Extract the (X, Y) coordinate from the center of the cell holding the provided text.  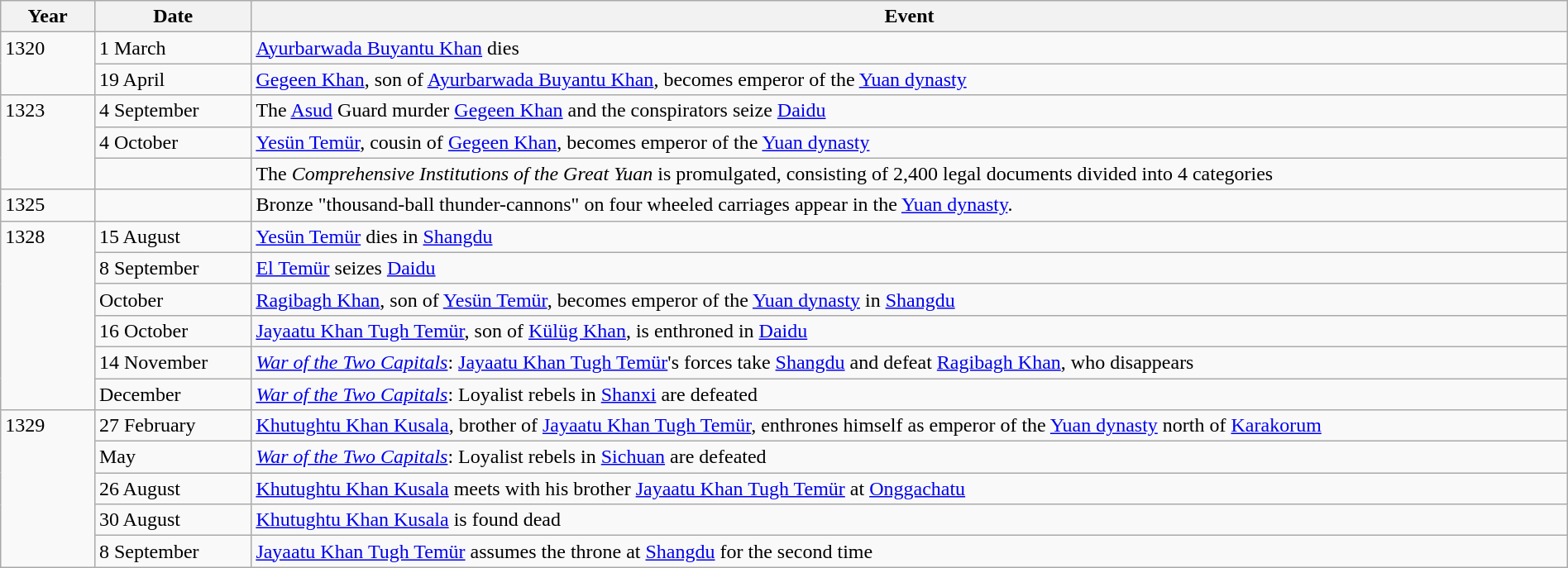
War of the Two Capitals: Jayaatu Khan Tugh Temür's forces take Shangdu and defeat Ragibagh Khan, who disappears (910, 362)
Yesün Temür, cousin of Gegeen Khan, becomes emperor of the Yuan dynasty (910, 142)
27 February (172, 426)
The Asud Guard murder Gegeen Khan and the conspirators seize Daidu (910, 111)
1329 (48, 489)
1325 (48, 205)
Event (910, 17)
1320 (48, 64)
Yesün Temür dies in Shangdu (910, 236)
19 April (172, 79)
14 November (172, 362)
1323 (48, 142)
1328 (48, 315)
The Comprehensive Institutions of the Great Yuan is promulgated, consisting of 2,400 legal documents divided into 4 categories (910, 174)
War of the Two Capitals: Loyalist rebels in Shanxi are defeated (910, 394)
May (172, 457)
October (172, 299)
Ayurbarwada Buyantu Khan dies (910, 48)
Gegeen Khan, son of Ayurbarwada Buyantu Khan, becomes emperor of the Yuan dynasty (910, 79)
1 March (172, 48)
Jayaatu Khan Tugh Temür assumes the throne at Shangdu for the second time (910, 551)
Khutughtu Khan Kusala, brother of Jayaatu Khan Tugh Temür, enthrones himself as emperor of the Yuan dynasty north of Karakorum (910, 426)
December (172, 394)
15 August (172, 236)
Khutughtu Khan Kusala is found dead (910, 520)
26 August (172, 489)
Date (172, 17)
El Temür seizes Daidu (910, 268)
Jayaatu Khan Tugh Temür, son of Külüg Khan, is enthroned in Daidu (910, 331)
16 October (172, 331)
Ragibagh Khan, son of Yesün Temür, becomes emperor of the Yuan dynasty in Shangdu (910, 299)
4 October (172, 142)
30 August (172, 520)
Year (48, 17)
War of the Two Capitals: Loyalist rebels in Sichuan are defeated (910, 457)
Bronze "thousand-ball thunder-cannons" on four wheeled carriages appear in the Yuan dynasty. (910, 205)
Khutughtu Khan Kusala meets with his brother Jayaatu Khan Tugh Temür at Onggachatu (910, 489)
4 September (172, 111)
